Return the (X, Y) coordinate for the center point of the cell that contains the specified text.  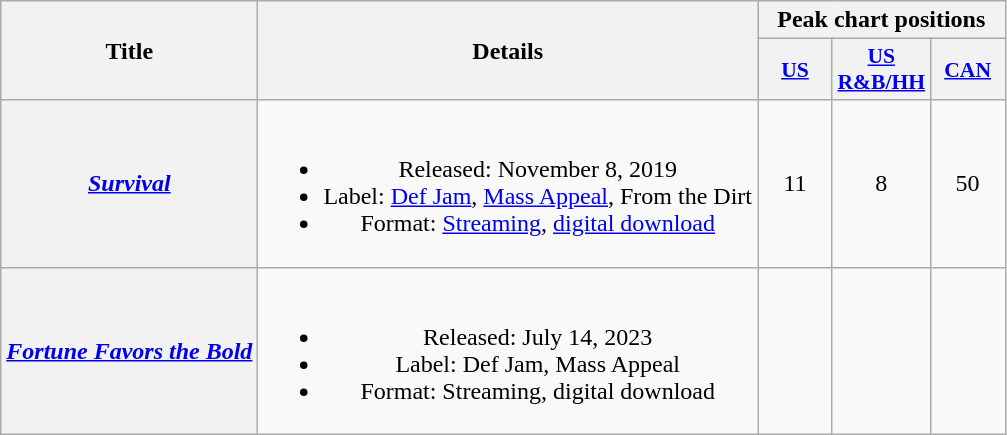
CAN (968, 70)
50 (968, 184)
Peak chart positions (882, 20)
US (796, 70)
8 (881, 184)
Released: November 8, 2019Label: Def Jam, Mass Appeal, From the DirtFormat: Streaming, digital download (508, 184)
Survival (130, 184)
USR&B/HH (881, 70)
Fortune Favors the Bold (130, 350)
Released: July 14, 2023Label: Def Jam, Mass AppealFormat: Streaming, digital download (508, 350)
Details (508, 50)
Title (130, 50)
11 (796, 184)
